For the text-containing cell, return its midpoint in [X, Y] coordinate format. 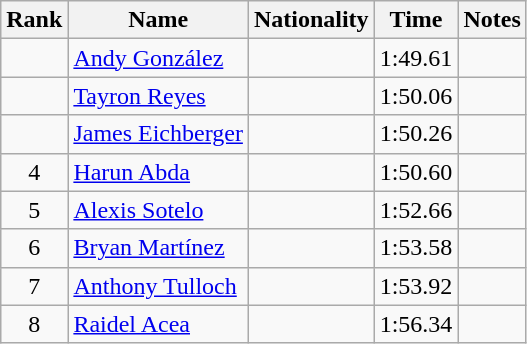
1:56.34 [416, 324]
1:49.61 [416, 58]
Time [416, 20]
5 [34, 210]
Anthony Tulloch [158, 286]
Tayron Reyes [158, 96]
1:50.60 [416, 172]
Harun Abda [158, 172]
7 [34, 286]
4 [34, 172]
Notes [492, 20]
Bryan Martínez [158, 248]
Rank [34, 20]
1:53.58 [416, 248]
Alexis Sotelo [158, 210]
6 [34, 248]
1:50.06 [416, 96]
1:52.66 [416, 210]
James Eichberger [158, 134]
Nationality [311, 20]
1:50.26 [416, 134]
Raidel Acea [158, 324]
Andy González [158, 58]
8 [34, 324]
Name [158, 20]
1:53.92 [416, 286]
